Return the (x, y) coordinate for the center point of the cell that contains the specified text.  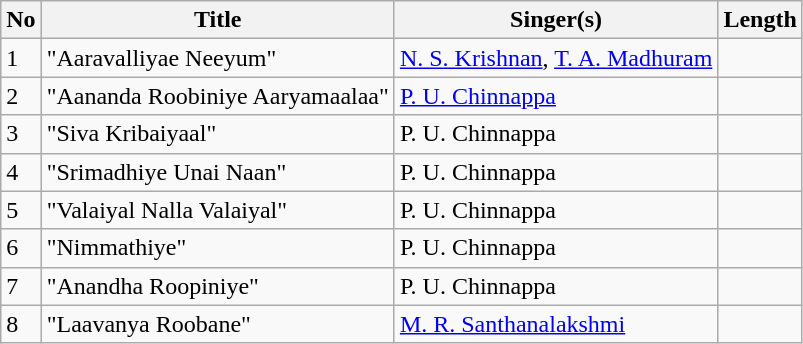
Length (760, 20)
6 (21, 248)
7 (21, 286)
"Laavanya Roobane" (218, 324)
"Aananda Roobiniye Aaryamaalaa" (218, 96)
"Aaravalliyae Neeyum" (218, 58)
8 (21, 324)
M. R. Santhanalakshmi (556, 324)
No (21, 20)
N. S. Krishnan, T. A. Madhuram (556, 58)
"Siva Kribaiyaal" (218, 134)
"Nimmathiye" (218, 248)
1 (21, 58)
3 (21, 134)
5 (21, 210)
4 (21, 172)
"Srimadhiye Unai Naan" (218, 172)
2 (21, 96)
Title (218, 20)
"Anandha Roopiniye" (218, 286)
Singer(s) (556, 20)
"Valaiyal Nalla Valaiyal" (218, 210)
